Provide the (X, Y) coordinate of the cell's center where the given text is located.  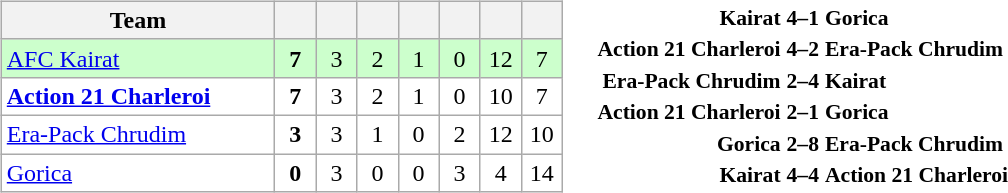
4–1 (802, 17)
2–8 (802, 143)
4 (500, 173)
2–4 (802, 80)
2–1 (802, 112)
4–4 (802, 175)
AFC Kairat (138, 58)
4–2 (802, 49)
Team (138, 20)
14 (542, 173)
